Scan for the cell matching the given text and deliver its [x, y] coordinate at center. 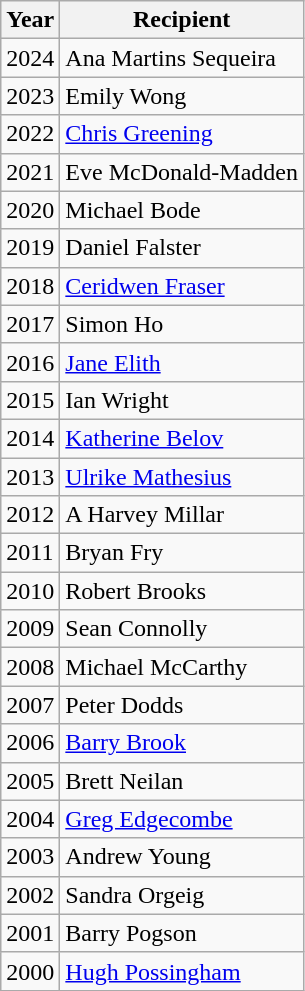
Andrew Young [182, 857]
Bryan Fry [182, 553]
2012 [30, 515]
Ian Wright [182, 400]
Greg Edgecombe [182, 819]
2013 [30, 477]
Eve McDonald-Madden [182, 172]
Sean Connolly [182, 629]
2007 [30, 705]
Emily Wong [182, 96]
Michael Bode [182, 210]
Peter Dodds [182, 705]
2017 [30, 324]
Hugh Possingham [182, 971]
2011 [30, 553]
Barry Brook [182, 743]
2021 [30, 172]
Michael McCarthy [182, 667]
Recipient [182, 20]
A Harvey Millar [182, 515]
Robert Brooks [182, 591]
Year [30, 20]
2009 [30, 629]
2020 [30, 210]
Ceridwen Fraser [182, 286]
2023 [30, 96]
Jane Elith [182, 362]
Simon Ho [182, 324]
2008 [30, 667]
Ana Martins Sequeira [182, 58]
2003 [30, 857]
2019 [30, 248]
2002 [30, 895]
2024 [30, 58]
2006 [30, 743]
2000 [30, 971]
Sandra Orgeig [182, 895]
2004 [30, 819]
2022 [30, 134]
Barry Pogson [182, 933]
2018 [30, 286]
Katherine Belov [182, 438]
Brett Neilan [182, 781]
2016 [30, 362]
Chris Greening [182, 134]
2001 [30, 933]
2010 [30, 591]
Ulrike Mathesius [182, 477]
2014 [30, 438]
2015 [30, 400]
2005 [30, 781]
Daniel Falster [182, 248]
